Provide the (x, y) coordinate of the cell's center where the given text is located.  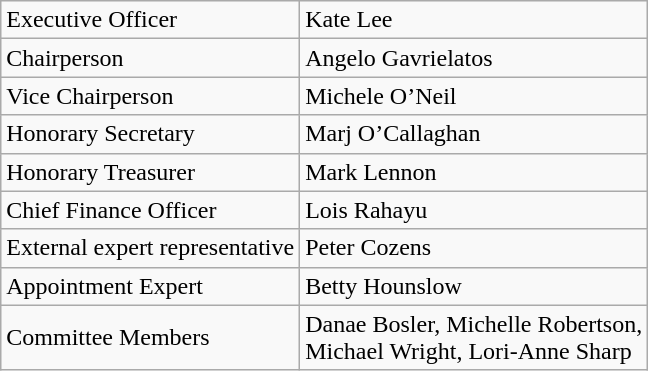
Honorary Treasurer (150, 172)
Committee Members (150, 338)
Betty Hounslow (474, 286)
Mark Lennon (474, 172)
Executive Officer (150, 20)
Appointment Expert (150, 286)
Lois Rahayu (474, 210)
External expert representative (150, 248)
Vice Chairperson (150, 96)
Peter Cozens (474, 248)
Honorary Secretary (150, 134)
Chairperson (150, 58)
Angelo Gavrielatos (474, 58)
Michele O’Neil (474, 96)
Marj O’Callaghan (474, 134)
Chief Finance Officer (150, 210)
Kate Lee (474, 20)
Danae Bosler, Michelle Robertson,Michael Wright, Lori-Anne Sharp (474, 338)
